Provide the [x, y] coordinate of the cell's center where the given text is located.  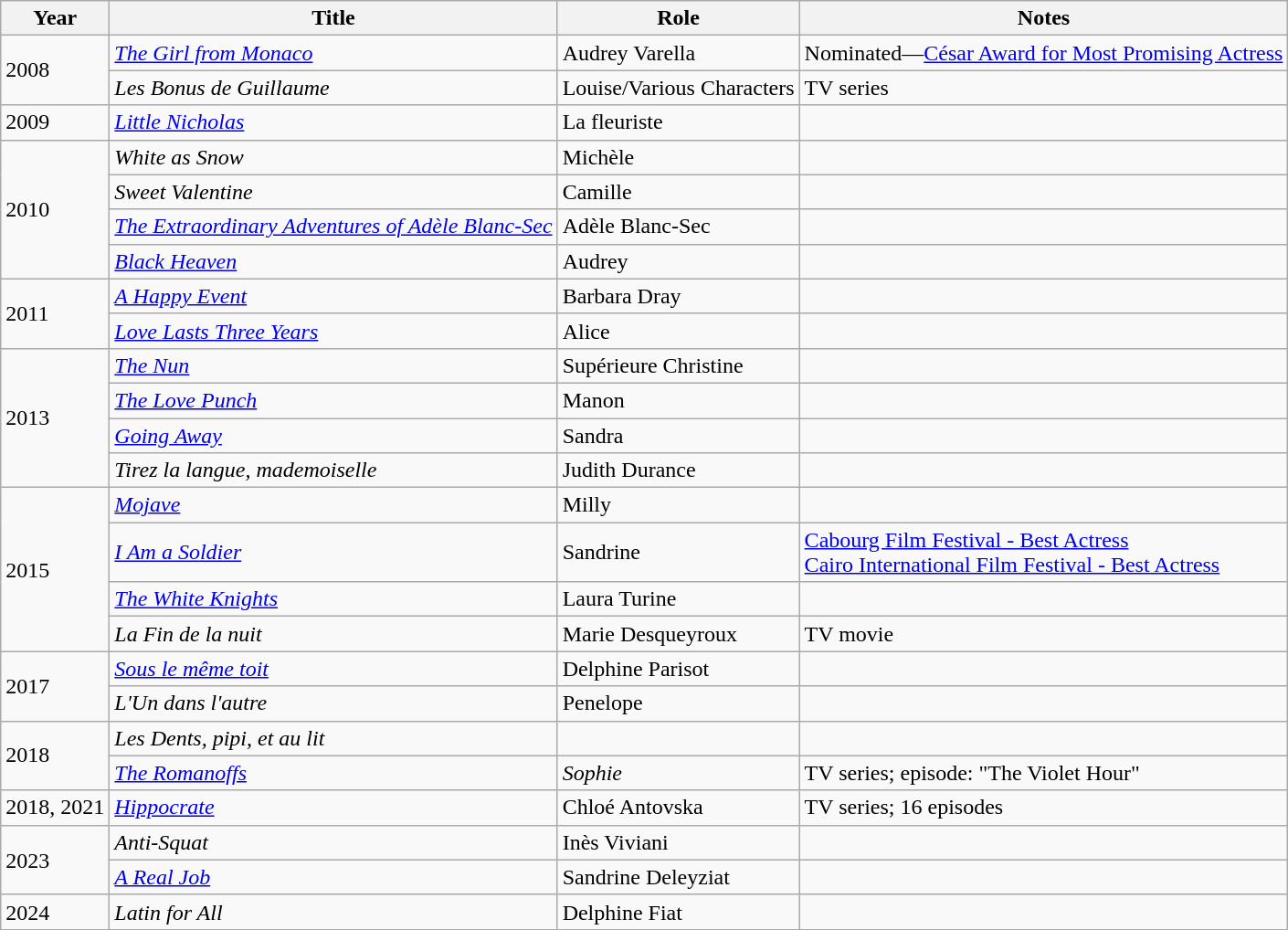
The Romanoffs [333, 773]
La Fin de la nuit [333, 634]
Nominated—César Award for Most Promising Actress [1043, 53]
Hippocrate [333, 808]
Anti-Squat [333, 842]
Penelope [678, 703]
Camille [678, 192]
Delphine Fiat [678, 912]
Inès Viviani [678, 842]
White as Snow [333, 157]
The Extraordinary Adventures of Adèle Blanc-Sec [333, 227]
Mojave [333, 505]
2018, 2021 [55, 808]
2015 [55, 570]
2013 [55, 417]
Sweet Valentine [333, 192]
Barbara Dray [678, 296]
Chloé Antovska [678, 808]
Les Bonus de Guillaume [333, 88]
Little Nicholas [333, 122]
Going Away [333, 436]
L'Un dans l'autre [333, 703]
Latin for All [333, 912]
Notes [1043, 18]
Title [333, 18]
Black Heaven [333, 261]
Sous le même toit [333, 669]
Tirez la langue, mademoiselle [333, 470]
A Happy Event [333, 296]
Role [678, 18]
2009 [55, 122]
2011 [55, 313]
TV series [1043, 88]
Audrey Varella [678, 53]
2008 [55, 70]
2010 [55, 209]
2024 [55, 912]
TV series; 16 episodes [1043, 808]
The Girl from Monaco [333, 53]
Manon [678, 400]
Louise/Various Characters [678, 88]
Love Lasts Three Years [333, 331]
Year [55, 18]
I Am a Soldier [333, 552]
Sandra [678, 436]
TV series; episode: "The Violet Hour" [1043, 773]
Sandrine Deleyziat [678, 877]
Laura Turine [678, 599]
2018 [55, 756]
A Real Job [333, 877]
2023 [55, 860]
2017 [55, 686]
Sandrine [678, 552]
Alice [678, 331]
Cabourg Film Festival - Best ActressCairo International Film Festival - Best Actress [1043, 552]
Judith Durance [678, 470]
Supérieure Christine [678, 365]
TV movie [1043, 634]
Les Dents, pipi, et au lit [333, 738]
Delphine Parisot [678, 669]
The Nun [333, 365]
Michèle [678, 157]
Milly [678, 505]
Adèle Blanc-Sec [678, 227]
The White Knights [333, 599]
Audrey [678, 261]
Sophie [678, 773]
The Love Punch [333, 400]
La fleuriste [678, 122]
Marie Desqueyroux [678, 634]
